Pinpoint the cell where the given text exists, returning its (X, Y) midpoint coordinate. 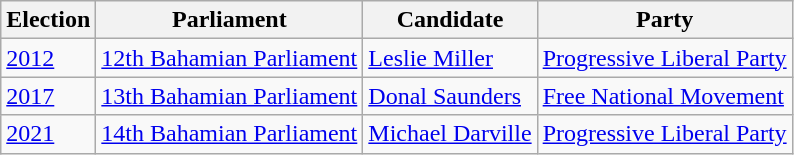
Election (48, 20)
Michael Darville (450, 134)
12th Bahamian Parliament (230, 58)
Free National Movement (664, 96)
Parliament (230, 20)
Candidate (450, 20)
Leslie Miller (450, 58)
2021 (48, 134)
Party (664, 20)
2017 (48, 96)
Donal Saunders (450, 96)
14th Bahamian Parliament (230, 134)
2012 (48, 58)
13th Bahamian Parliament (230, 96)
